Output the [X, Y] coordinate of the center of the cell containing the given text.  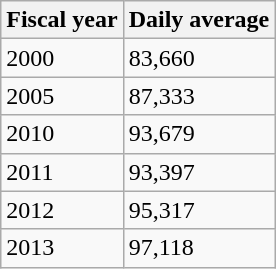
87,333 [199, 96]
2013 [62, 248]
97,118 [199, 248]
93,679 [199, 134]
2005 [62, 96]
83,660 [199, 58]
2011 [62, 172]
95,317 [199, 210]
2000 [62, 58]
2012 [62, 210]
Daily average [199, 20]
93,397 [199, 172]
2010 [62, 134]
Fiscal year [62, 20]
